Scan for the cell matching the given text and deliver its (x, y) coordinate at center. 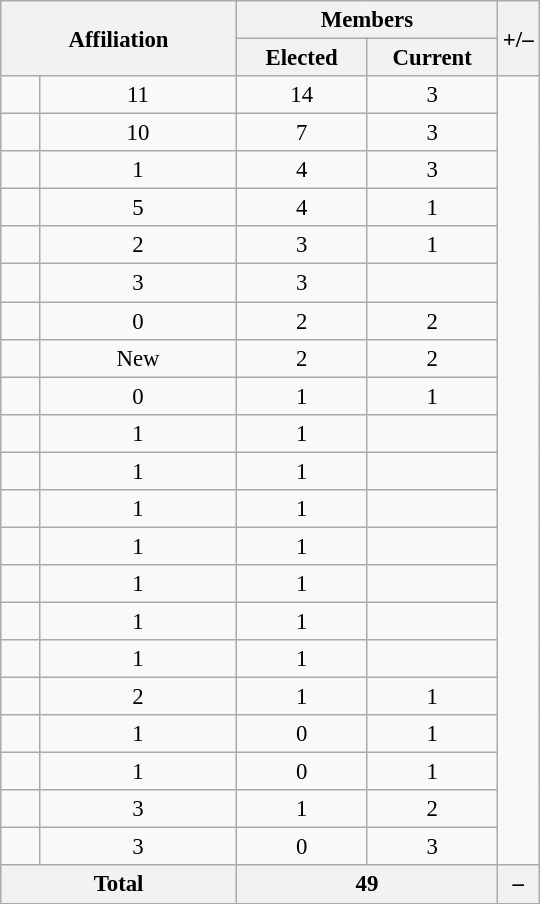
Current (432, 58)
Members (366, 20)
+/– (518, 38)
5 (138, 208)
11 (138, 95)
– (518, 885)
10 (138, 133)
Elected (302, 58)
14 (302, 95)
New (138, 358)
49 (366, 885)
Total (119, 885)
7 (302, 133)
Affiliation (119, 38)
